Find where the given text appears and provide that cell's center as (x, y) coordinate. 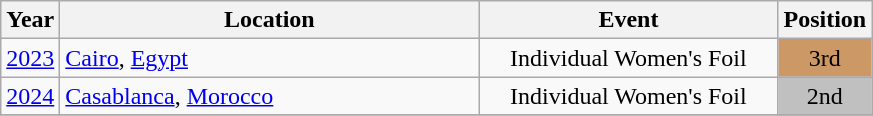
Event (628, 20)
Position (825, 20)
2024 (30, 96)
2nd (825, 96)
2023 (30, 58)
Casablanca, Morocco (270, 96)
Year (30, 20)
3rd (825, 58)
Cairo, Egypt (270, 58)
Location (270, 20)
